Extract the (x, y) coordinate from the center of the cell holding the provided text.  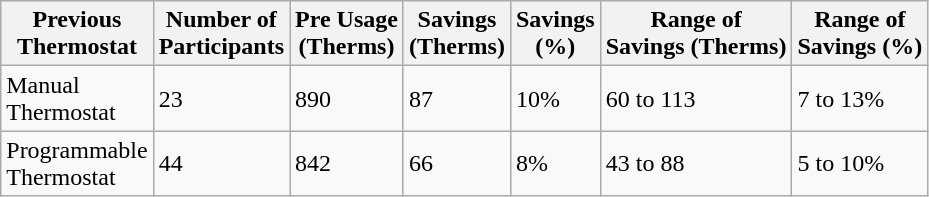
Range ofSavings (%) (860, 34)
PreviousThermostat (77, 34)
842 (347, 164)
23 (221, 98)
7 to 13% (860, 98)
Number ofParticipants (221, 34)
60 to 113 (696, 98)
10% (555, 98)
Savings(Therms) (456, 34)
890 (347, 98)
44 (221, 164)
43 to 88 (696, 164)
66 (456, 164)
87 (456, 98)
ManualThermostat (77, 98)
5 to 10% (860, 164)
8% (555, 164)
Range ofSavings (Therms) (696, 34)
Savings(%) (555, 34)
Pre Usage(Therms) (347, 34)
ProgrammableThermostat (77, 164)
